Output the [x, y] coordinate of the center of the cell containing the given text.  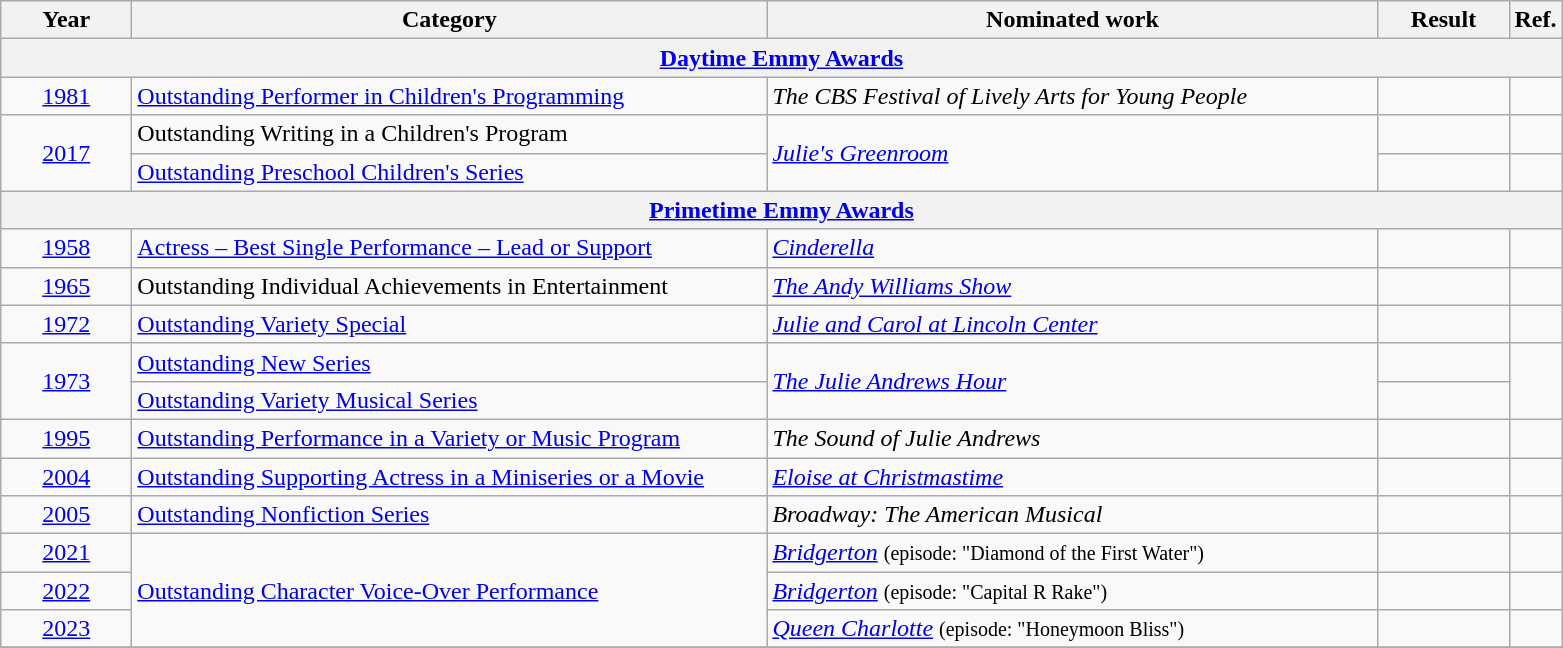
Outstanding Supporting Actress in a Miniseries or a Movie [450, 477]
Actress – Best Single Performance – Lead or Support [450, 248]
1995 [66, 438]
Daytime Emmy Awards [782, 58]
Outstanding Preschool Children's Series [450, 172]
Eloise at Christmastime [1072, 477]
Ref. [1536, 20]
Outstanding Performer in Children's Programming [450, 96]
2021 [66, 553]
Primetime Emmy Awards [782, 210]
Outstanding Nonfiction Series [450, 515]
Bridgerton (episode: "Capital R Rake") [1072, 591]
Outstanding Individual Achievements in Entertainment [450, 286]
Cinderella [1072, 248]
Category [450, 20]
Outstanding Variety Musical Series [450, 400]
Queen Charlotte (episode: "Honeymoon Bliss") [1072, 629]
The Andy Williams Show [1072, 286]
Outstanding Writing in a Children's Program [450, 134]
Outstanding New Series [450, 362]
Year [66, 20]
1981 [66, 96]
Broadway: The American Musical [1072, 515]
1958 [66, 248]
Julie and Carol at Lincoln Center [1072, 324]
1965 [66, 286]
2005 [66, 515]
2022 [66, 591]
Outstanding Character Voice-Over Performance [450, 591]
The Sound of Julie Andrews [1072, 438]
Nominated work [1072, 20]
1972 [66, 324]
Julie's Greenroom [1072, 153]
Result [1444, 20]
Outstanding Variety Special [450, 324]
Bridgerton (episode: "Diamond of the First Water") [1072, 553]
The CBS Festival of Lively Arts for Young People [1072, 96]
The Julie Andrews Hour [1072, 381]
2004 [66, 477]
2017 [66, 153]
Outstanding Performance in a Variety or Music Program [450, 438]
2023 [66, 629]
1973 [66, 381]
